Scan for the cell matching the given text and deliver its (x, y) coordinate at center. 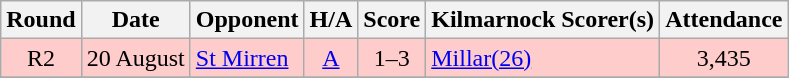
Millar(26) (543, 58)
Round (41, 20)
Attendance (724, 20)
Date (136, 20)
H/A (331, 20)
Kilmarnock Scorer(s) (543, 20)
Opponent (247, 20)
R2 (41, 58)
A (331, 58)
20 August (136, 58)
3,435 (724, 58)
1–3 (392, 58)
St Mirren (247, 58)
Score (392, 20)
